Capture the cell that displays the provided text and extract its (x, y) central coordinate. 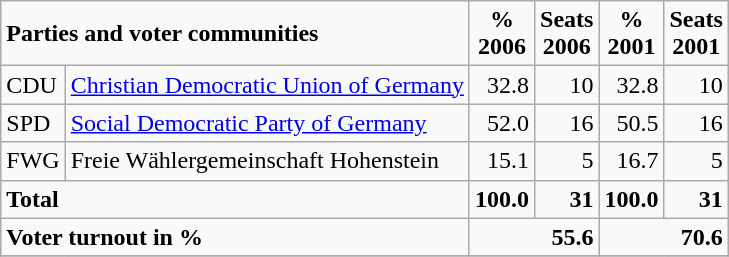
50.5 (632, 123)
Social Democratic Party of Germany (267, 123)
Total (236, 199)
55.6 (534, 237)
Freie Wählergemeinschaft Hohenstein (267, 161)
SPD (33, 123)
52.0 (502, 123)
Voter turnout in % (236, 237)
FWG (33, 161)
Parties and voter communities (236, 34)
CDU (33, 85)
70.6 (664, 237)
%2006 (502, 34)
%2001 (632, 34)
Seats2001 (696, 34)
Christian Democratic Union of Germany (267, 85)
15.1 (502, 161)
Seats2006 (567, 34)
16.7 (632, 161)
